Capture the cell that displays the provided text and extract its [x, y] central coordinate. 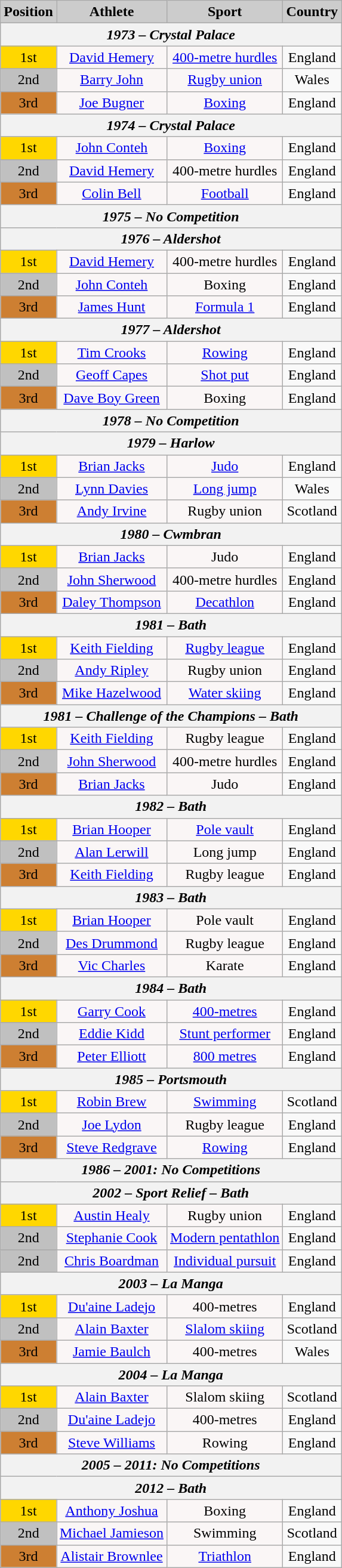
Formula 1 [225, 307]
Austin Healy [111, 1215]
1973 – Crystal Palace [171, 35]
Andy Irvine [111, 511]
Sport [225, 12]
Shot put [225, 375]
Colin Bell [111, 193]
1978 – No Competition [171, 421]
800 metres [225, 1057]
1979 – Harlow [171, 443]
Peter Elliott [111, 1057]
Vic Charles [111, 965]
2005 – 2011: No Competitions [171, 1465]
Eddie Kidd [111, 1034]
1976 – Aldershot [171, 239]
Decathlon [225, 602]
2003 – La Manga [171, 1283]
1974 – Crystal Palace [171, 125]
2002 – Sport Relief – Bath [171, 1193]
1977 – Aldershot [171, 330]
Karate [225, 965]
1984 – Bath [171, 988]
Barry John [111, 80]
Des Drummond [111, 943]
Daley Thompson [111, 602]
Stephanie Cook [111, 1238]
Robin Brew [111, 1102]
Stunt performer [225, 1034]
Modern pentathlon [225, 1238]
2004 – La Manga [171, 1374]
Joe Lydon [111, 1125]
Steve Redgrave [111, 1147]
Mike Hazelwood [111, 693]
Alistair Brownlee [111, 1556]
Dave Boy Green [111, 398]
James Hunt [111, 307]
Position [29, 12]
1985 – Portsmouth [171, 1079]
Anthony Joshua [111, 1511]
Triathlon [225, 1556]
1980 – Cwmbran [171, 534]
1981 – Bath [171, 625]
Geoff Capes [111, 375]
Joe Bugner [111, 103]
1975 – No Competition [171, 216]
Chris Boardman [111, 1261]
Water skiing [225, 693]
1982 – Bath [171, 807]
Alan Lerwill [111, 852]
Individual pursuit [225, 1261]
Athlete [111, 12]
Country [312, 12]
Michael Jamieson [111, 1533]
Lynn Davies [111, 489]
1981 – Challenge of the Champions – Bath [171, 716]
Jamie Baulch [111, 1351]
2012 – Bath [171, 1488]
Steve Williams [111, 1443]
1983 – Bath [171, 897]
Football [225, 193]
1986 – 2001: No Competitions [171, 1170]
Andy Ripley [111, 671]
Garry Cook [111, 1011]
Tim Crooks [111, 353]
